From the cell containing the given text, extract its center point as (x, y) coordinate. 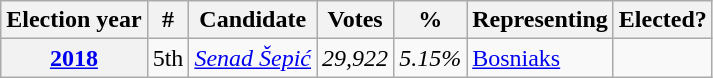
Representing (540, 20)
5.15% (430, 58)
Candidate (253, 20)
Elected? (662, 20)
29,922 (356, 58)
2018 (74, 58)
% (430, 20)
Election year (74, 20)
Senad Šepić (253, 58)
5th (168, 58)
Votes (356, 20)
Bosniaks (540, 58)
# (168, 20)
